Identify which cell holds the provided text, then report its [X, Y] central coordinate. 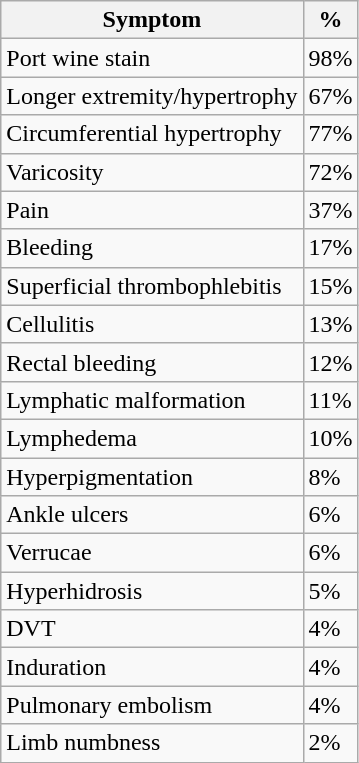
Hyperhidrosis [152, 591]
Bleeding [152, 248]
8% [330, 477]
67% [330, 96]
15% [330, 286]
Varicosity [152, 172]
17% [330, 248]
Lymphatic malformation [152, 400]
Superficial thrombophlebitis [152, 286]
98% [330, 58]
Verrucae [152, 553]
5% [330, 591]
% [330, 20]
Cellulitis [152, 324]
Longer extremity/hypertrophy [152, 96]
Hyperpigmentation [152, 477]
Limb numbness [152, 743]
12% [330, 362]
Ankle ulcers [152, 515]
72% [330, 172]
Symptom [152, 20]
DVT [152, 629]
Pain [152, 210]
Induration [152, 667]
37% [330, 210]
13% [330, 324]
Pulmonary embolism [152, 705]
2% [330, 743]
10% [330, 438]
77% [330, 134]
Port wine stain [152, 58]
Circumferential hypertrophy [152, 134]
11% [330, 400]
Lymphedema [152, 438]
Rectal bleeding [152, 362]
